Pinpoint the cell where the given text exists, returning its (X, Y) midpoint coordinate. 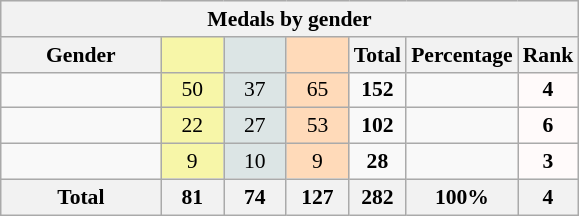
53 (318, 126)
50 (192, 90)
28 (378, 162)
10 (256, 162)
81 (192, 197)
3 (548, 162)
22 (192, 126)
Rank (548, 55)
102 (378, 126)
Percentage (462, 55)
6 (548, 126)
Gender (81, 55)
127 (318, 197)
74 (256, 197)
100% (462, 197)
27 (256, 126)
Medals by gender (290, 19)
152 (378, 90)
37 (256, 90)
282 (378, 197)
65 (318, 90)
